Detect which cell encompasses the target text, then output its [x, y] center coordinate. 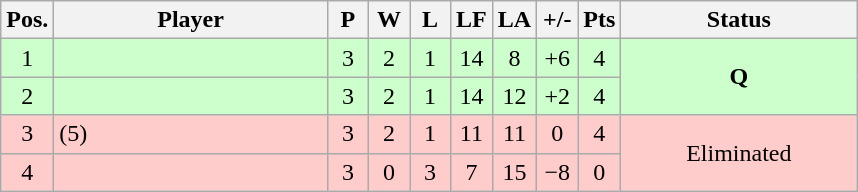
Eliminated [739, 153]
LA [514, 20]
+6 [558, 58]
7 [472, 172]
12 [514, 96]
Pts [600, 20]
15 [514, 172]
LF [472, 20]
8 [514, 58]
W [388, 20]
Status [739, 20]
(5) [191, 134]
+2 [558, 96]
P [348, 20]
−8 [558, 172]
+/- [558, 20]
Q [739, 77]
L [430, 20]
Player [191, 20]
Pos. [28, 20]
